Determine the [X, Y] coordinate at the center of the cell enclosing the given text.  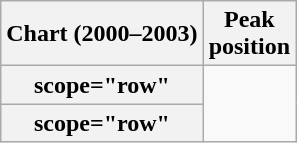
Peakposition [249, 34]
Chart (2000–2003) [102, 34]
